From the cell containing the given text, extract its center point as [X, Y] coordinate. 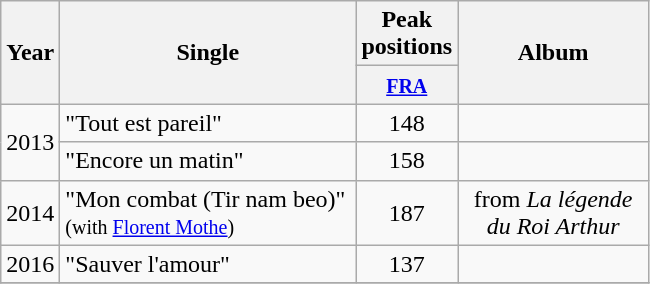
158 [407, 161]
2014 [30, 212]
"Sauver l'amour" [208, 264]
Single [208, 52]
"Tout est pareil" [208, 123]
FRA [407, 85]
187 [407, 212]
"Mon combat (Tir nam beo)" (with Florent Mothe) [208, 212]
2013 [30, 142]
148 [407, 123]
Album [554, 52]
2016 [30, 264]
137 [407, 264]
from La légende du Roi Arthur [554, 212]
"Encore un matin" [208, 161]
Year [30, 52]
Peak positions [407, 34]
